From the cell containing the given text, extract its center point as [x, y] coordinate. 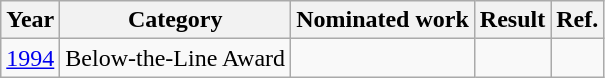
Nominated work [383, 20]
Year [30, 20]
Category [176, 20]
1994 [30, 58]
Below-the-Line Award [176, 58]
Result [512, 20]
Ref. [578, 20]
